Search for the cell housing the specified text and yield its (X, Y) center coordinate. 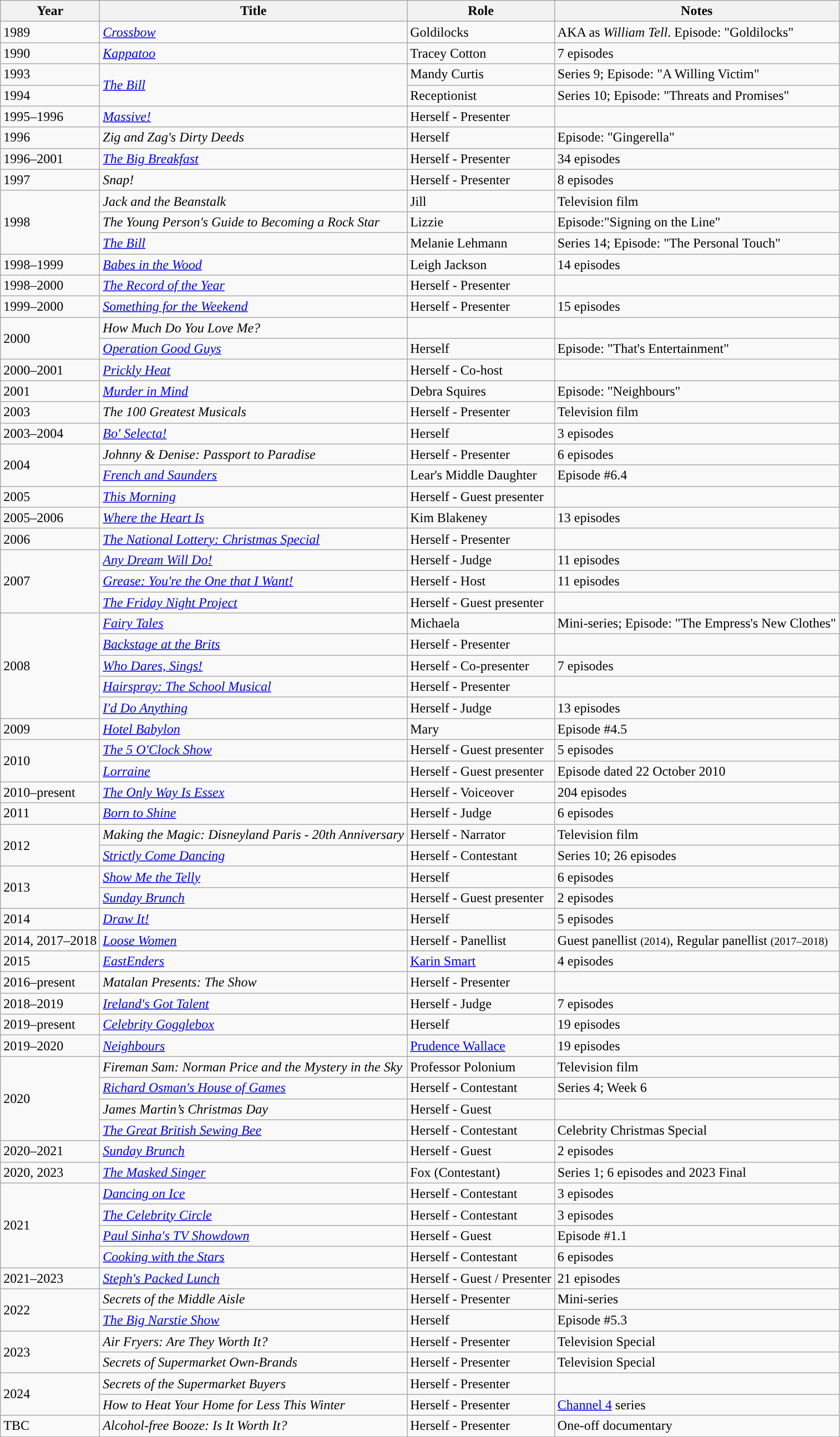
The Celebrity Circle (254, 1215)
Herself - Voiceover (481, 792)
Born to Shine (254, 813)
Secrets of the Supermarket Buyers (254, 1384)
1993 (50, 74)
Babes in the Wood (254, 265)
2010–present (50, 792)
1989 (50, 32)
1998–2000 (50, 286)
2014, 2017–2018 (50, 940)
Secrets of Supermarket Own-Brands (254, 1363)
Lear's Middle Daughter (481, 475)
2014 (50, 919)
Professor Polonium (481, 1067)
2010 (50, 761)
Cooking with the Stars (254, 1257)
2018–2019 (50, 1004)
This Morning (254, 497)
204 episodes (697, 792)
Goldilocks (481, 32)
Leigh Jackson (481, 265)
Strictly Come Dancing (254, 856)
Dancing on Ice (254, 1193)
Herself - Narrator (481, 834)
Crossbow (254, 32)
2015 (50, 962)
2013 (50, 887)
How to Heat Your Home for Less This Winter (254, 1405)
One-off documentary (697, 1426)
Kappatoo (254, 53)
Secrets of the Middle Aisle (254, 1299)
The Big Narstie Show (254, 1320)
Air Fryers: Are They Worth It? (254, 1342)
TBC (50, 1426)
2020 (50, 1099)
Making the Magic: Disneyland Paris - 20th Anniversary (254, 834)
21 episodes (697, 1278)
Michaela (481, 624)
Hotel Babylon (254, 729)
Herself - Host (481, 581)
Tracey Cotton (481, 53)
Steph's Packed Lunch (254, 1278)
2021–2023 (50, 1278)
Fairy Tales (254, 624)
Celebrity Gogglebox (254, 1025)
Hairspray: The School Musical (254, 687)
Snap! (254, 180)
2011 (50, 813)
Mini-series; Episode: "The Empress's New Clothes" (697, 624)
1994 (50, 95)
Year (50, 11)
2003 (50, 412)
Massive! (254, 117)
The Masked Singer (254, 1172)
Notes (697, 11)
1990 (50, 53)
Series 14; Episode: "The Personal Touch" (697, 243)
1995–1996 (50, 117)
Series 10; 26 episodes (697, 856)
The 100 Greatest Musicals (254, 412)
Jill (481, 201)
Episode dated 22 October 2010 (697, 771)
Paul Sinha's TV Showdown (254, 1236)
Show Me the Telly (254, 877)
Kim Blakeney (481, 518)
Debra Squires (481, 391)
James Martin’s Christmas Day (254, 1109)
Loose Women (254, 940)
2012 (50, 845)
1999–2000 (50, 307)
14 episodes (697, 265)
Fireman Sam: Norman Price and the Mystery in the Sky (254, 1067)
Lizzie (481, 222)
2019–present (50, 1025)
French and Saunders (254, 475)
Draw It! (254, 919)
Title (254, 11)
2007 (50, 581)
The National Lottery: Christmas Special (254, 539)
1996–2001 (50, 159)
Karin Smart (481, 962)
1998–1999 (50, 265)
34 episodes (697, 159)
AKA as William Tell. Episode: "Goldilocks" (697, 32)
Receptionist (481, 95)
Backstage at the Brits (254, 645)
Ireland's Got Talent (254, 1004)
2006 (50, 539)
Celebrity Christmas Special (697, 1130)
Mini-series (697, 1299)
8 episodes (697, 180)
2023 (50, 1352)
4 episodes (697, 962)
Herself - Guest / Presenter (481, 1278)
EastEnders (254, 962)
2004 (50, 465)
2024 (50, 1394)
Episode: "That's Entertainment" (697, 349)
Guest panellist (2014), Regular panellist (2017–2018) (697, 940)
Melanie Lehmann (481, 243)
I'd Do Anything (254, 708)
1998 (50, 222)
2020–2021 (50, 1151)
Something for the Weekend (254, 307)
The Only Way Is Essex (254, 792)
How Much Do You Love Me? (254, 328)
The Young Person's Guide to Becoming a Rock Star (254, 222)
The Great British Sewing Bee (254, 1130)
15 episodes (697, 307)
2008 (50, 666)
The Big Breakfast (254, 159)
Who Dares, Sings! (254, 666)
2001 (50, 391)
Alcohol-free Booze: Is It Worth It? (254, 1426)
Matalan Presents: The Show (254, 983)
2020, 2023 (50, 1172)
Channel 4 series (697, 1405)
Operation Good Guys (254, 349)
Episode #6.4 (697, 475)
2021 (50, 1225)
Herself - Co-presenter (481, 666)
2005–2006 (50, 518)
2003–2004 (50, 433)
2000–2001 (50, 370)
The Record of the Year (254, 286)
2000 (50, 338)
Role (481, 11)
2005 (50, 497)
Series 10; Episode: "Threats and Promises" (697, 95)
Episode #4.5 (697, 729)
Where the Heart Is (254, 518)
1996 (50, 138)
2009 (50, 729)
The Friday Night Project (254, 602)
Prudence Wallace (481, 1046)
Grease: You're the One that I Want! (254, 581)
Series 1; 6 episodes and 2023 Final (697, 1172)
Jack and the Beanstalk (254, 201)
Any Dream Will Do! (254, 560)
Series 9; Episode: "A Willing Victim" (697, 74)
Prickly Heat (254, 370)
Episode: "Gingerella" (697, 138)
Mandy Curtis (481, 74)
Bo' Selecta! (254, 433)
Herself - Panellist (481, 940)
Zig and Zag's Dirty Deeds (254, 138)
Lorraine (254, 771)
Neighbours (254, 1046)
2022 (50, 1310)
Johnny & Denise: Passport to Paradise (254, 454)
2016–present (50, 983)
Episode #5.3 (697, 1320)
Episode: "Neighbours" (697, 391)
Episode #1.1 (697, 1236)
Series 4; Week 6 (697, 1088)
Fox (Contestant) (481, 1172)
Mary (481, 729)
Episode:"Signing on the Line" (697, 222)
1997 (50, 180)
Herself - Co-host (481, 370)
The 5 O'Clock Show (254, 750)
2019–2020 (50, 1046)
Murder in Mind (254, 391)
Richard Osman's House of Games (254, 1088)
